Scan for the cell matching the given text and deliver its [X, Y] coordinate at center. 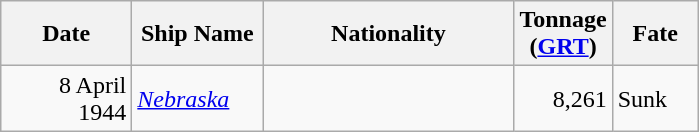
Nationality [388, 34]
8,261 [563, 98]
8 April 1944 [66, 98]
Fate [655, 34]
Nebraska [198, 98]
Tonnage (GRT) [563, 34]
Date [66, 34]
Sunk [655, 98]
Ship Name [198, 34]
